Return the [x, y] coordinate for the center point of the cell that contains the specified text.  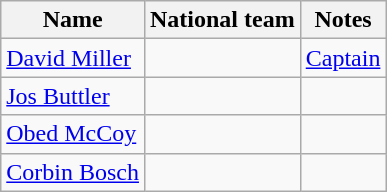
Notes [343, 20]
Jos Buttler [73, 96]
National team [222, 20]
Corbin Bosch [73, 172]
Captain [343, 58]
Name [73, 20]
Obed McCoy [73, 134]
David Miller [73, 58]
